Determine the [X, Y] coordinate at the center of the cell enclosing the given text.  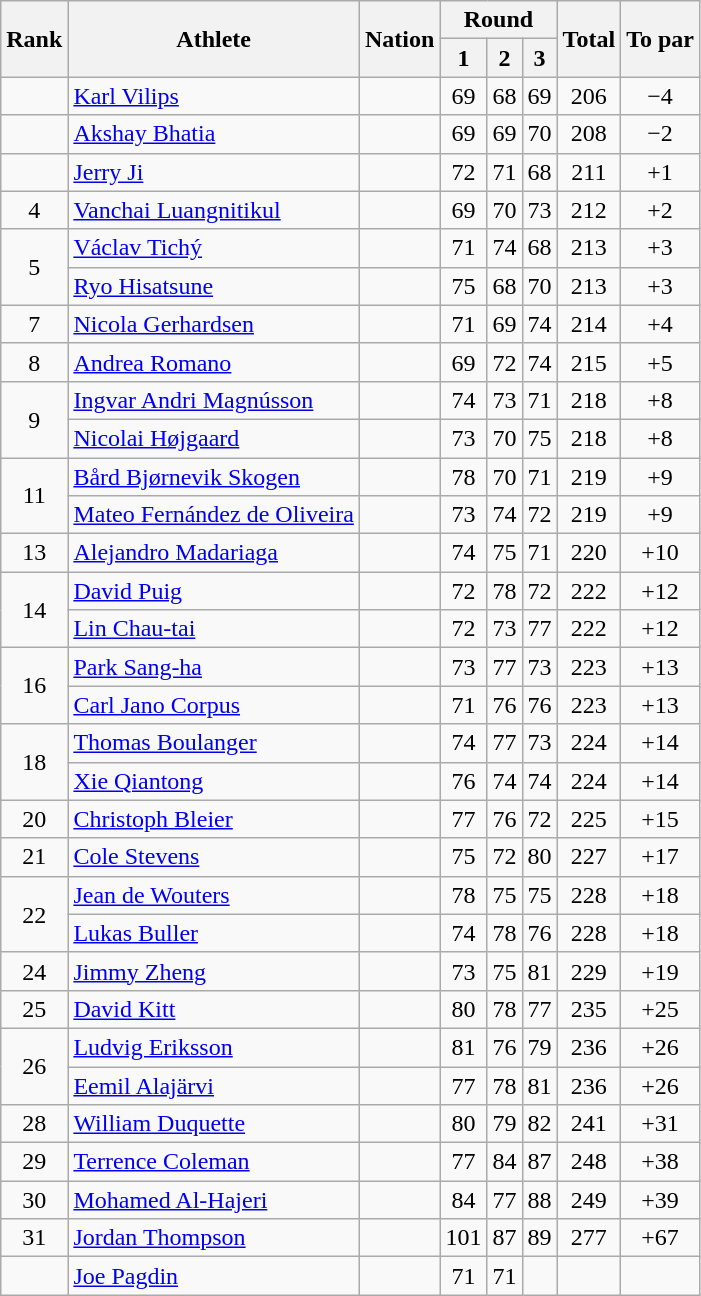
Nation [399, 39]
235 [589, 1009]
+17 [660, 857]
Athlete [214, 39]
82 [540, 1124]
211 [589, 172]
Bård Bjørnevik Skogen [214, 477]
4 [34, 210]
1 [464, 58]
248 [589, 1162]
8 [34, 362]
Xie Qiantong [214, 781]
Vanchai Luangnitikul [214, 210]
+5 [660, 362]
−4 [660, 96]
+2 [660, 210]
Alejandro Madariaga [214, 553]
Terrence Coleman [214, 1162]
Akshay Bhatia [214, 134]
9 [34, 419]
88 [540, 1200]
David Puig [214, 591]
William Duquette [214, 1124]
13 [34, 553]
+4 [660, 324]
+19 [660, 971]
241 [589, 1124]
215 [589, 362]
29 [34, 1162]
Ludvig Eriksson [214, 1047]
Round [498, 20]
212 [589, 210]
28 [34, 1124]
20 [34, 819]
Ingvar Andri Magnússon [214, 400]
Jimmy Zheng [214, 971]
277 [589, 1238]
Thomas Boulanger [214, 743]
21 [34, 857]
227 [589, 857]
225 [589, 819]
208 [589, 134]
Cole Stevens [214, 857]
16 [34, 686]
+10 [660, 553]
+38 [660, 1162]
Carl Jano Corpus [214, 705]
+31 [660, 1124]
11 [34, 496]
7 [34, 324]
−2 [660, 134]
Karl Vilips [214, 96]
22 [34, 914]
Lin Chau-tai [214, 629]
+15 [660, 819]
3 [540, 58]
Mohamed Al-Hajeri [214, 1200]
25 [34, 1009]
Eemil Alajärvi [214, 1085]
+67 [660, 1238]
Jordan Thompson [214, 1238]
Mateo Fernández de Oliveira [214, 515]
30 [34, 1200]
Total [589, 39]
Andrea Romano [214, 362]
89 [540, 1238]
Nicolai Højgaard [214, 438]
249 [589, 1200]
+39 [660, 1200]
214 [589, 324]
5 [34, 267]
220 [589, 553]
14 [34, 610]
2 [504, 58]
Jerry Ji [214, 172]
26 [34, 1066]
Christoph Bleier [214, 819]
Park Sang-ha [214, 667]
24 [34, 971]
229 [589, 971]
Joe Pagdin [214, 1276]
David Kitt [214, 1009]
31 [34, 1238]
206 [589, 96]
Rank [34, 39]
+25 [660, 1009]
Nicola Gerhardsen [214, 324]
Václav Tichý [214, 248]
101 [464, 1238]
+1 [660, 172]
Jean de Wouters [214, 895]
Lukas Buller [214, 933]
18 [34, 762]
To par [660, 39]
Ryo Hisatsune [214, 286]
